Search for the cell housing the specified text and yield its [x, y] center coordinate. 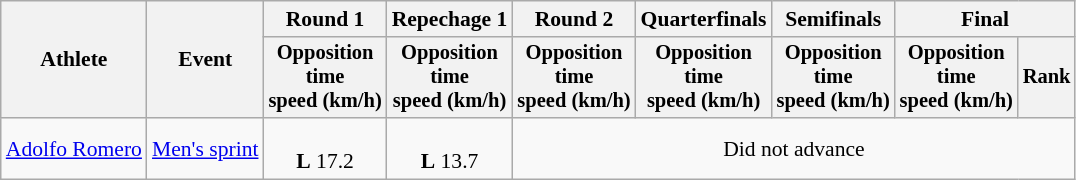
Adolfo Romero [74, 148]
Semifinals [834, 19]
Rank [1047, 78]
Round 2 [574, 19]
Repechage 1 [450, 19]
L 13.7 [450, 148]
L 17.2 [326, 148]
Men's sprint [206, 148]
Event [206, 60]
Athlete [74, 60]
Did not advance [794, 148]
Final [986, 19]
Round 1 [326, 19]
Quarterfinals [704, 19]
